Pinpoint the cell where the given text exists, returning its [X, Y] midpoint coordinate. 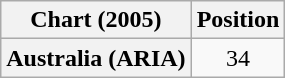
34 [238, 58]
Chart (2005) [96, 20]
Position [238, 20]
Australia (ARIA) [96, 58]
